Identify which cell holds the provided text, then report its (X, Y) central coordinate. 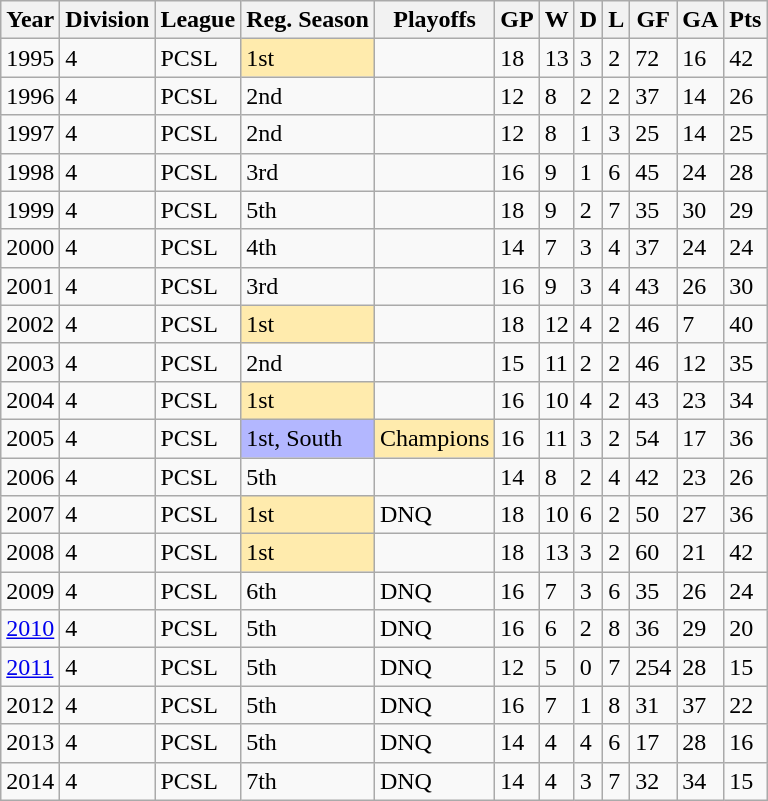
League (198, 20)
5 (556, 667)
7th (308, 781)
2007 (30, 515)
2006 (30, 477)
Division (108, 20)
45 (654, 172)
54 (654, 438)
2009 (30, 591)
GP (517, 20)
1995 (30, 58)
0 (588, 667)
Pts (746, 20)
1996 (30, 96)
2000 (30, 248)
GA (700, 20)
2013 (30, 743)
GF (654, 20)
2004 (30, 400)
2014 (30, 781)
1st, South (308, 438)
Reg. Season (308, 20)
21 (700, 553)
6th (308, 591)
2012 (30, 705)
W (556, 20)
2008 (30, 553)
1999 (30, 210)
50 (654, 515)
4th (308, 248)
72 (654, 58)
32 (654, 781)
2005 (30, 438)
40 (746, 324)
Playoffs (434, 20)
20 (746, 629)
Champions (434, 438)
254 (654, 667)
2010 (30, 629)
31 (654, 705)
1997 (30, 134)
1998 (30, 172)
60 (654, 553)
Year (30, 20)
2001 (30, 286)
L (616, 20)
2011 (30, 667)
2003 (30, 362)
27 (700, 515)
22 (746, 705)
D (588, 20)
2002 (30, 324)
